Return (x, y) of the center of cell containing provided text 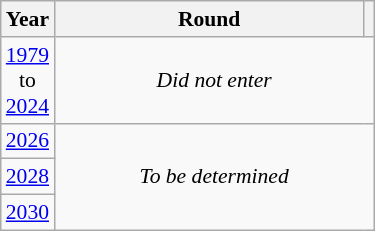
Round (209, 19)
2030 (28, 213)
Year (28, 19)
2026 (28, 141)
1979to2024 (28, 80)
2028 (28, 177)
To be determined (214, 176)
Did not enter (214, 80)
